From the cell containing the given text, extract its center point as (x, y) coordinate. 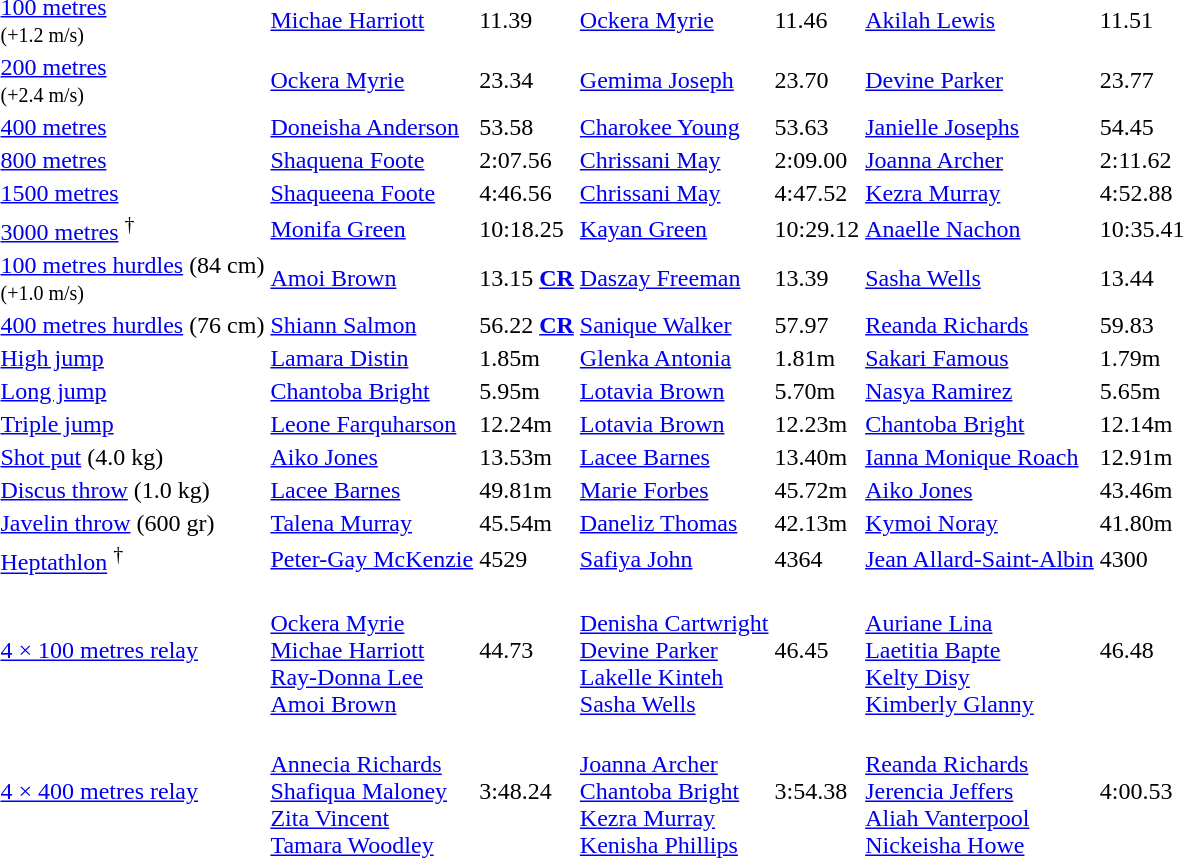
10:18.25 (527, 229)
Ockera Myrie Michae Harriott Ray-Donna Lee Amoi Brown (372, 650)
4:47.52 (817, 193)
Peter-Gay McKenzie (372, 559)
Nasya Ramirez (980, 391)
49.81m (527, 490)
1.81m (817, 358)
10:29.12 (817, 229)
Marie Forbes (674, 490)
Devine Parker (980, 80)
45.54m (527, 523)
12.23m (817, 424)
46.45 (817, 650)
23.34 (527, 80)
Leone Farquharson (372, 424)
Kymoi Noray (980, 523)
Glenka Antonia (674, 358)
Sasha Wells (980, 278)
44.73 (527, 650)
Talena Murray (372, 523)
Sakari Famous (980, 358)
Lamara Distin (372, 358)
Doneisha Anderson (372, 127)
Joanna Archer (980, 160)
5.95m (527, 391)
Amoi Brown (372, 278)
Shiann Salmon (372, 325)
53.58 (527, 127)
4364 (817, 559)
Shaquena Foote (372, 160)
Sanique Walker (674, 325)
Anaelle Nachon (980, 229)
13.53m (527, 457)
5.70m (817, 391)
56.22 CR (527, 325)
13.39 (817, 278)
Shaqueena Foote (372, 193)
Reanda Richards (980, 325)
Ianna Monique Roach (980, 457)
23.70 (817, 80)
Gemima Joseph (674, 80)
13.40m (817, 457)
Daszay Freeman (674, 278)
Auriane Lina Laetitia Bapte Kelty Disy Kimberly Glanny (980, 650)
42.13m (817, 523)
Safiya John (674, 559)
2:07.56 (527, 160)
Janielle Josephs (980, 127)
57.97 (817, 325)
53.63 (817, 127)
4:46.56 (527, 193)
45.72m (817, 490)
Jean Allard-Saint-Albin (980, 559)
Monifa Green (372, 229)
2:09.00 (817, 160)
13.15 CR (527, 278)
4529 (527, 559)
Kezra Murray (980, 193)
12.24m (527, 424)
Charokee Young (674, 127)
Kayan Green (674, 229)
Ockera Myrie (372, 80)
1.85m (527, 358)
Denisha Cartwright Devine Parker Lakelle Kinteh Sasha Wells (674, 650)
Daneliz Thomas (674, 523)
